Identify which cell holds the provided text, then report its (X, Y) central coordinate. 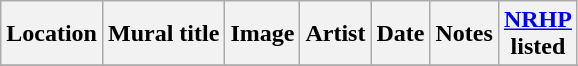
Artist (336, 34)
Date (400, 34)
Notes (464, 34)
Location (52, 34)
Image (262, 34)
Mural title (163, 34)
NRHPlisted (538, 34)
